Locate the cell with the specified text and output its [x, y] center coordinate. 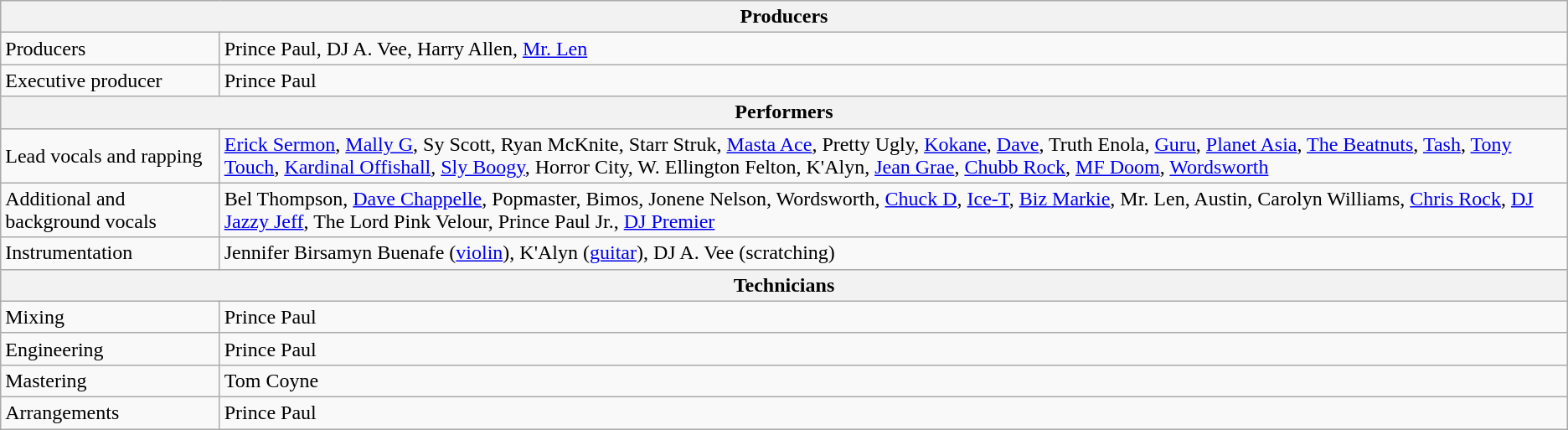
Jennifer Birsamyn Buenafe (violin), K'Alyn (guitar), DJ A. Vee (scratching) [893, 253]
Engineering [111, 349]
Mixing [111, 317]
Instrumentation [111, 253]
Lead vocals and rapping [111, 156]
Additional and background vocals [111, 210]
Performers [784, 112]
Mastering [111, 381]
Prince Paul, DJ A. Vee, Harry Allen, Mr. Len [893, 49]
Tom Coyne [893, 381]
Technicians [784, 285]
Arrangements [111, 412]
Executive producer [111, 80]
